Return the [X, Y] coordinate for the center point of the cell that contains the specified text.  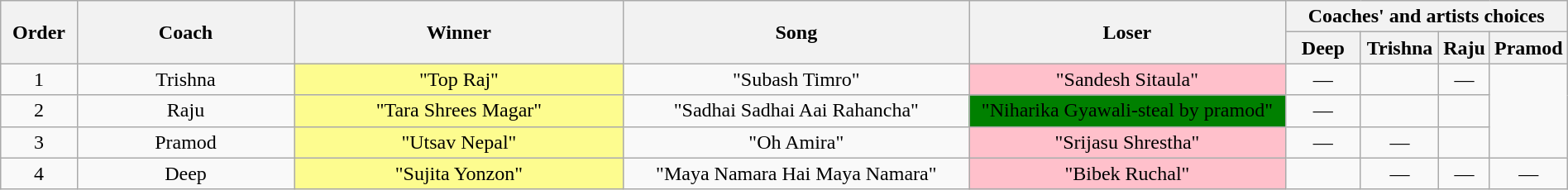
Song [796, 32]
"Sujita Yonzon" [459, 173]
Coaches' and artists choices [1426, 17]
"Top Raj" [459, 79]
2 [40, 111]
Loser [1128, 32]
Order [40, 32]
3 [40, 142]
"Tara Shrees Magar" [459, 111]
"Bibek Ruchal" [1128, 173]
"Utsav Nepal" [459, 142]
1 [40, 79]
"Srijasu Shrestha" [1128, 142]
"Maya Namara Hai Maya Namara" [796, 173]
"Niharika Gyawali-steal by pramod" [1128, 111]
Winner [459, 32]
Coach [185, 32]
"Subash Timro" [796, 79]
4 [40, 173]
"Oh Amira" [796, 142]
"Sadhai Sadhai Aai Rahancha" [796, 111]
"Sandesh Sitaula" [1128, 79]
